Scan for the cell matching the given text and deliver its (x, y) coordinate at center. 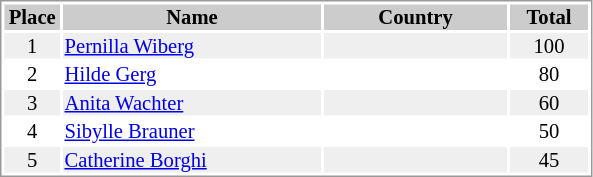
100 (549, 46)
Pernilla Wiberg (192, 46)
Anita Wachter (192, 103)
45 (549, 160)
3 (32, 103)
Hilde Gerg (192, 75)
80 (549, 75)
5 (32, 160)
50 (549, 131)
60 (549, 103)
2 (32, 75)
Name (192, 17)
Country (416, 17)
Sibylle Brauner (192, 131)
Place (32, 17)
4 (32, 131)
Total (549, 17)
Catherine Borghi (192, 160)
1 (32, 46)
